Search for the cell housing the specified text and yield its (x, y) center coordinate. 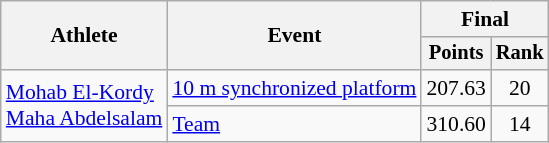
Mohab El-KordyMaha Abdelsalam (84, 106)
Event (294, 36)
20 (520, 88)
Rank (520, 54)
Team (294, 124)
14 (520, 124)
Points (456, 54)
207.63 (456, 88)
Athlete (84, 36)
310.60 (456, 124)
Final (484, 19)
10 m synchronized platform (294, 88)
